Extract the [x, y] coordinate from the center of the cell holding the provided text.  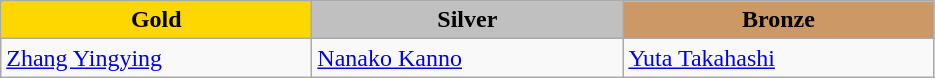
Yuta Takahashi [778, 58]
Nanako Kanno [468, 58]
Gold [156, 20]
Silver [468, 20]
Bronze [778, 20]
Zhang Yingying [156, 58]
